Locate the cell with the specified text and output its (x, y) center coordinate. 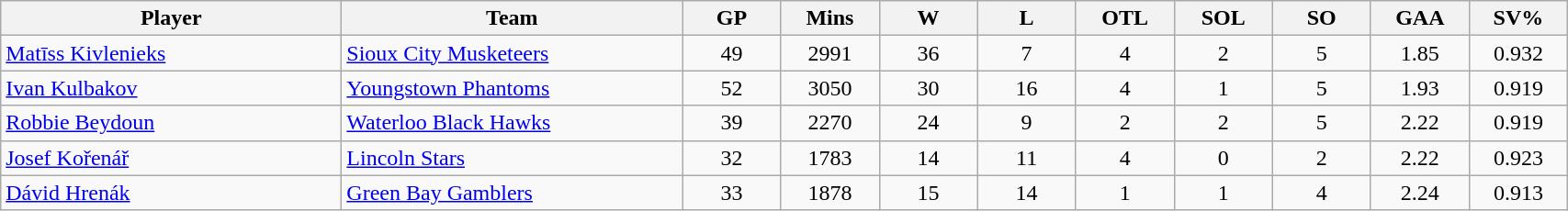
7 (1027, 53)
Ivan Kulbakov (171, 88)
1.93 (1420, 88)
SO (1321, 18)
OTL (1124, 18)
52 (731, 88)
24 (928, 123)
1.85 (1420, 53)
Sioux City Musketeers (513, 53)
GP (731, 18)
32 (731, 158)
Mins (830, 18)
1783 (830, 158)
Youngstown Phantoms (513, 88)
Team (513, 18)
Player (171, 18)
SV% (1517, 18)
Green Bay Gamblers (513, 193)
16 (1027, 88)
11 (1027, 158)
30 (928, 88)
Waterloo Black Hawks (513, 123)
0.932 (1517, 53)
W (928, 18)
Dávid Hrenák (171, 193)
15 (928, 193)
49 (731, 53)
GAA (1420, 18)
L (1027, 18)
2991 (830, 53)
2.24 (1420, 193)
0 (1224, 158)
Robbie Beydoun (171, 123)
33 (731, 193)
0.913 (1517, 193)
2270 (830, 123)
SOL (1224, 18)
36 (928, 53)
9 (1027, 123)
39 (731, 123)
1878 (830, 193)
Lincoln Stars (513, 158)
Josef Kořenář (171, 158)
Matīss Kivlenieks (171, 53)
0.923 (1517, 158)
3050 (830, 88)
